Pinpoint the cell where the given text exists, returning its [x, y] midpoint coordinate. 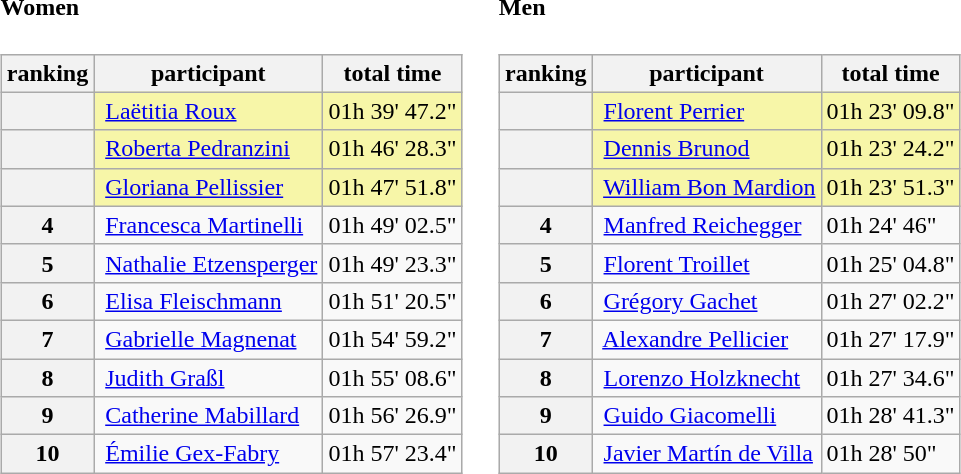
Florent Troillet [706, 263]
01h 55' 08.6" [392, 378]
Lorenzo Holzknecht [706, 378]
Francesca Martinelli [208, 225]
Javier Martín de Villa [706, 454]
01h 27' 17.9" [890, 339]
William Bon Mardion [706, 187]
Judith Graßl [208, 378]
01h 23' 51.3" [890, 187]
01h 54' 59.2" [392, 339]
01h 23' 09.8" [890, 111]
01h 27' 34.6" [890, 378]
01h 49' 02.5" [392, 225]
01h 56' 26.9" [392, 416]
Gabrielle Magnenat [208, 339]
Laëtitia Roux [208, 111]
Émilie Gex-Fabry [208, 454]
Manfred Reichegger [706, 225]
Alexandre Pellicier [706, 339]
01h 23' 24.2" [890, 149]
Dennis Brunod [706, 149]
01h 24' 46" [890, 225]
01h 46' 28.3" [392, 149]
Catherine Mabillard [208, 416]
Roberta Pedranzini [208, 149]
01h 47' 51.8" [392, 187]
01h 27' 02.2" [890, 301]
01h 51' 20.5" [392, 301]
Grégory Gachet [706, 301]
01h 49' 23.3" [392, 263]
01h 25' 04.8" [890, 263]
Gloriana Pellissier [208, 187]
Guido Giacomelli [706, 416]
Florent Perrier [706, 111]
01h 28' 50" [890, 454]
01h 28' 41.3" [890, 416]
01h 39' 47.2" [392, 111]
01h 57' 23.4" [392, 454]
Nathalie Etzensperger [208, 263]
Elisa Fleischmann [208, 301]
